Determine the [x, y] coordinate at the center of the cell enclosing the given text.  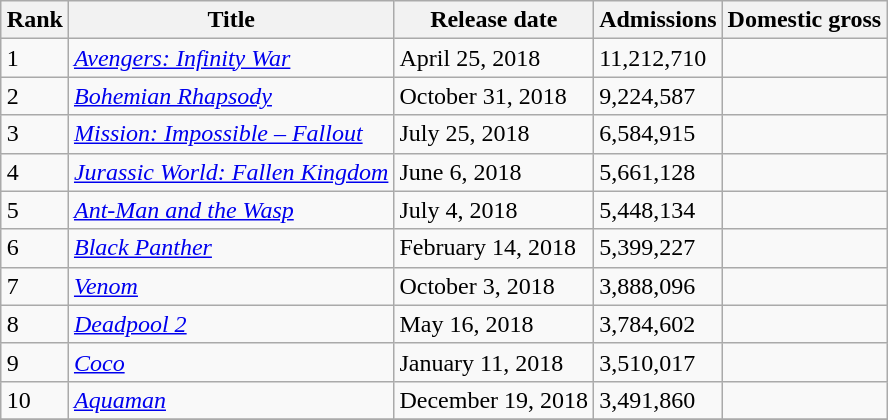
2 [34, 96]
February 14, 2018 [494, 248]
4 [34, 172]
5,661,128 [658, 172]
Deadpool 2 [231, 324]
Domestic gross [804, 20]
Mission: Impossible – Fallout [231, 134]
May 16, 2018 [494, 324]
Venom [231, 286]
January 11, 2018 [494, 362]
5,448,134 [658, 210]
December 19, 2018 [494, 400]
7 [34, 286]
Rank [34, 20]
Release date [494, 20]
Avengers: Infinity War [231, 58]
3 [34, 134]
9,224,587 [658, 96]
6 [34, 248]
3,888,096 [658, 286]
April 25, 2018 [494, 58]
3,510,017 [658, 362]
11,212,710 [658, 58]
Coco [231, 362]
3,491,860 [658, 400]
Bohemian Rhapsody [231, 96]
6,584,915 [658, 134]
Ant-Man and the Wasp [231, 210]
3,784,602 [658, 324]
Black Panther [231, 248]
Aquaman [231, 400]
Admissions [658, 20]
October 3, 2018 [494, 286]
Jurassic World: Fallen Kingdom [231, 172]
5 [34, 210]
1 [34, 58]
October 31, 2018 [494, 96]
June 6, 2018 [494, 172]
5,399,227 [658, 248]
July 25, 2018 [494, 134]
July 4, 2018 [494, 210]
8 [34, 324]
10 [34, 400]
Title [231, 20]
9 [34, 362]
